From the cell containing the given text, extract its center point as (x, y) coordinate. 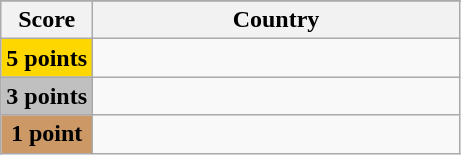
5 points (47, 58)
Country (276, 20)
Score (47, 20)
1 point (47, 134)
3 points (47, 96)
